Detect which cell encompasses the target text, then output its [X, Y] center coordinate. 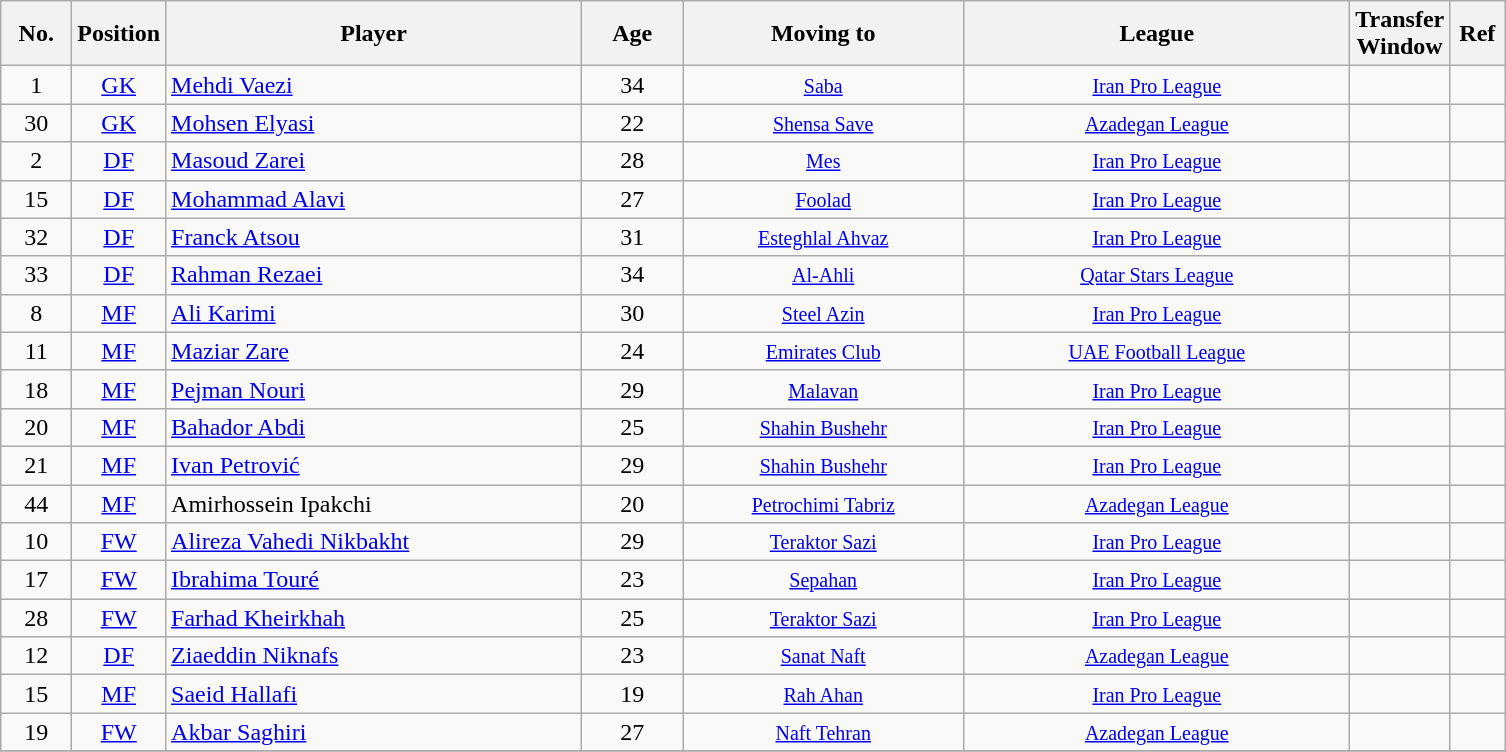
1 [36, 85]
33 [36, 275]
2 [36, 161]
Ibrahima Touré [374, 580]
Ali Karimi [374, 313]
31 [632, 237]
32 [36, 237]
Pejman Nouri [374, 389]
Rahman Rezaei [374, 275]
Amirhossein Ipakchi [374, 503]
Age [632, 34]
Malavan [824, 389]
Transfer Window [1400, 34]
Akbar Saghiri [374, 732]
Maziar Zare [374, 351]
Farhad Kheirkhah [374, 618]
Sanat Naft [824, 656]
Player [374, 34]
Saeid Hallafi [374, 694]
22 [632, 123]
10 [36, 542]
Rah Ahan [824, 694]
Petrochimi Tabriz [824, 503]
Ziaeddin Niknafs [374, 656]
Franck Atsou [374, 237]
11 [36, 351]
Sepahan [824, 580]
Qatar Stars League [1157, 275]
Saba [824, 85]
8 [36, 313]
17 [36, 580]
Shensa Save [824, 123]
UAE Football League [1157, 351]
Mohsen Elyasi [374, 123]
Mohammad Alavi [374, 199]
Emirates Club [824, 351]
Moving to [824, 34]
Position [119, 34]
League [1157, 34]
Foolad [824, 199]
Ivan Petrović [374, 465]
Alireza Vahedi Nikbakht [374, 542]
Esteghlal Ahvaz [824, 237]
24 [632, 351]
12 [36, 656]
21 [36, 465]
44 [36, 503]
Mehdi Vaezi [374, 85]
Ref [1477, 34]
18 [36, 389]
Masoud Zarei [374, 161]
Mes [824, 161]
No. [36, 34]
Naft Tehran [824, 732]
Steel Azin [824, 313]
Bahador Abdi [374, 427]
Al-Ahli [824, 275]
